Provide the (x, y) coordinate of the cell's center where the given text is located.  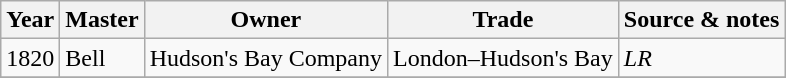
Source & notes (702, 20)
Year (30, 20)
Trade (504, 20)
1820 (30, 58)
Bell (102, 58)
LR (702, 58)
Owner (266, 20)
Hudson's Bay Company (266, 58)
Master (102, 20)
London–Hudson's Bay (504, 58)
